Identify which cell holds the provided text, then report its [x, y] central coordinate. 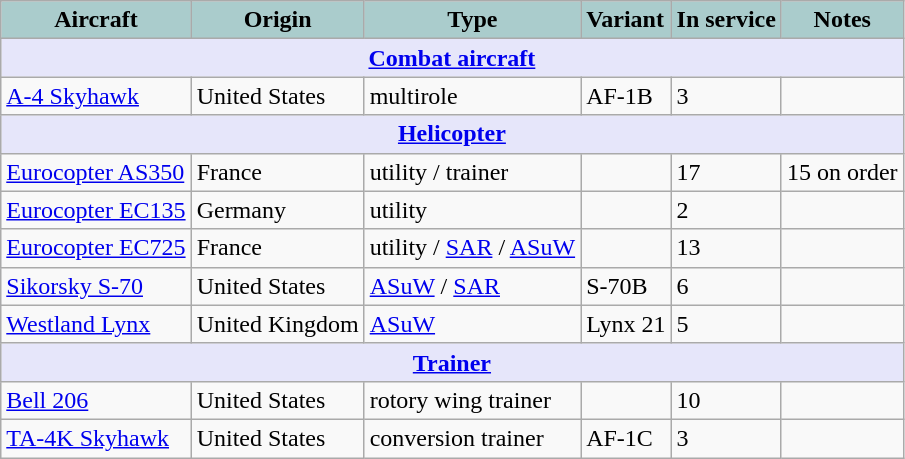
15 on order [842, 172]
Eurocopter AS350 [96, 172]
2 [726, 210]
In service [726, 20]
Lynx 21 [626, 324]
Westland Lynx [96, 324]
TA-4K Skyhawk [96, 438]
AF-1C [626, 438]
Variant [626, 20]
United Kingdom [278, 324]
Origin [278, 20]
Germany [278, 210]
ASuW [472, 324]
Aircraft [96, 20]
multirole [472, 96]
Notes [842, 20]
Bell 206 [96, 400]
6 [726, 286]
Sikorsky S-70 [96, 286]
S-70B [626, 286]
Trainer [452, 362]
utility [472, 210]
10 [726, 400]
Eurocopter EC725 [96, 248]
utility / trainer [472, 172]
Type [472, 20]
13 [726, 248]
conversion trainer [472, 438]
AF-1B [626, 96]
Helicopter [452, 134]
Combat aircraft [452, 58]
5 [726, 324]
17 [726, 172]
utility / SAR / ASuW [472, 248]
Eurocopter EC135 [96, 210]
rotory wing trainer [472, 400]
A-4 Skyhawk [96, 96]
ASuW / SAR [472, 286]
